Identify which cell holds the provided text, then report its (x, y) central coordinate. 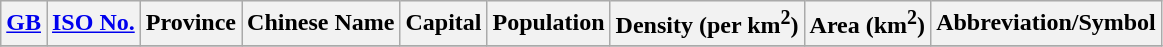
Population (548, 24)
Abbreviation/Symbol (1046, 24)
ISO No. (93, 24)
Province (190, 24)
Area (km2) (868, 24)
Density (per km2) (707, 24)
Chinese Name (321, 24)
Capital (444, 24)
GB (24, 24)
